Detect which cell encompasses the target text, then output its (x, y) center coordinate. 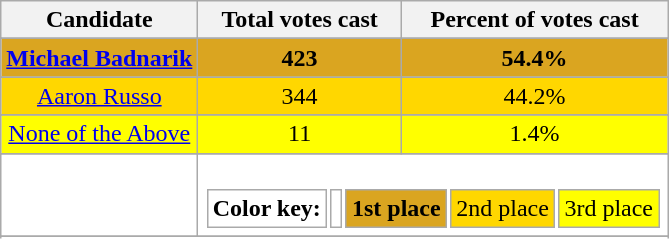
11 (300, 134)
1st place (396, 209)
344 (300, 96)
Color key: (266, 209)
Total votes cast (300, 20)
Candidate (100, 20)
Aaron Russo (100, 96)
423 (300, 58)
2nd place (502, 209)
Michael Badnarik (100, 58)
54.4% (534, 58)
None of the Above (100, 134)
1.4% (534, 134)
Percent of votes cast (534, 20)
44.2% (534, 96)
Color key: 1st place 2nd place 3rd place (433, 195)
3rd place (608, 209)
